Scan for the cell matching the given text and deliver its (X, Y) coordinate at center. 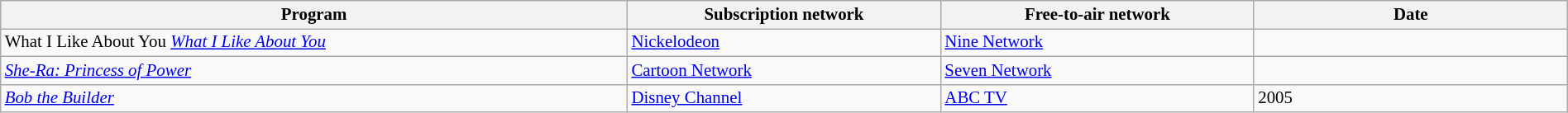
Free-to-air network (1097, 15)
What I Like About You What I Like About You (314, 42)
Subscription network (784, 15)
ABC TV (1097, 98)
Nine Network (1097, 42)
Program (314, 15)
Date (1411, 15)
Seven Network (1097, 70)
She-Ra: Princess of Power (314, 70)
Disney Channel (784, 98)
Bob the Builder (314, 98)
2005 (1411, 98)
Cartoon Network (784, 70)
Nickelodeon (784, 42)
